Capture the cell that displays the provided text and extract its [X, Y] central coordinate. 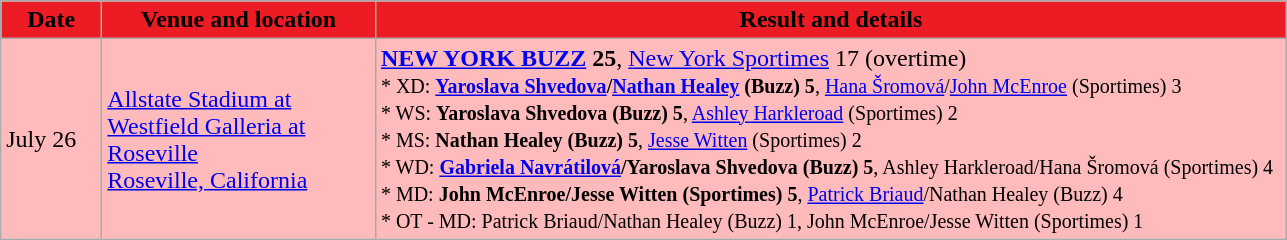
Venue and location [239, 20]
Date [52, 20]
Allstate Stadium at Westfield Galleria at RosevilleRoseville, California [239, 139]
Result and details [830, 20]
July 26 [52, 139]
